Capture the cell that displays the provided text and extract its [x, y] central coordinate. 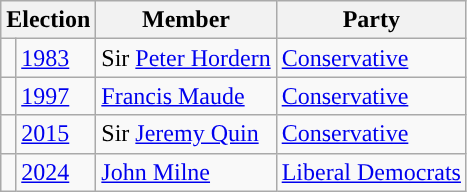
1983 [56, 58]
Sir Jeremy Quin [186, 134]
2015 [56, 134]
2024 [56, 172]
John Milne [186, 172]
Francis Maude [186, 96]
1997 [56, 96]
Liberal Democrats [371, 172]
Sir Peter Hordern [186, 58]
Member [186, 20]
Party [371, 20]
Election [48, 20]
